Pinpoint the cell where the given text exists, returning its (X, Y) midpoint coordinate. 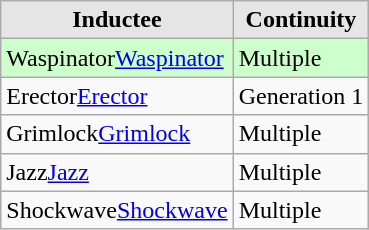
GrimlockGrimlock (117, 134)
JazzJazz (117, 172)
Continuity (301, 20)
WaspinatorWaspinator (117, 58)
Generation 1 (301, 96)
Inductee (117, 20)
ErectorErector (117, 96)
ShockwaveShockwave (117, 210)
